Provide the (X, Y) coordinate of the cell's center where the given text is located.  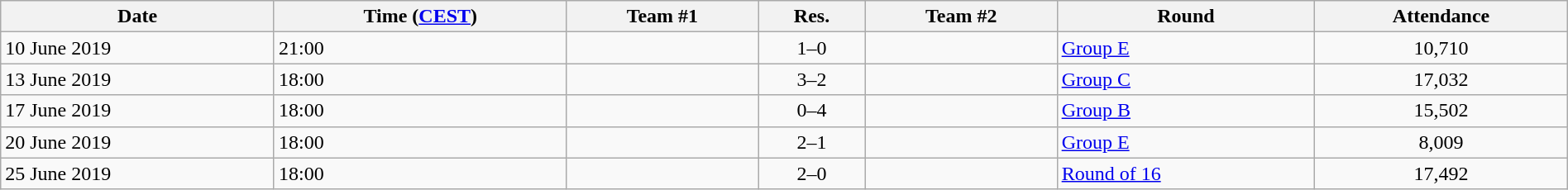
13 June 2019 (137, 79)
17,032 (1441, 79)
Team #2 (961, 17)
Round of 16 (1186, 173)
Res. (812, 17)
Attendance (1441, 17)
8,009 (1441, 142)
Group C (1186, 79)
17 June 2019 (137, 111)
3–2 (812, 79)
Team #1 (662, 17)
Round (1186, 17)
20 June 2019 (137, 142)
21:00 (420, 48)
Group B (1186, 111)
2–0 (812, 173)
Time (CEST) (420, 17)
10,710 (1441, 48)
2–1 (812, 142)
15,502 (1441, 111)
0–4 (812, 111)
17,492 (1441, 173)
1–0 (812, 48)
Date (137, 17)
10 June 2019 (137, 48)
25 June 2019 (137, 173)
